Determine the (X, Y) coordinate at the center of the cell enclosing the given text.  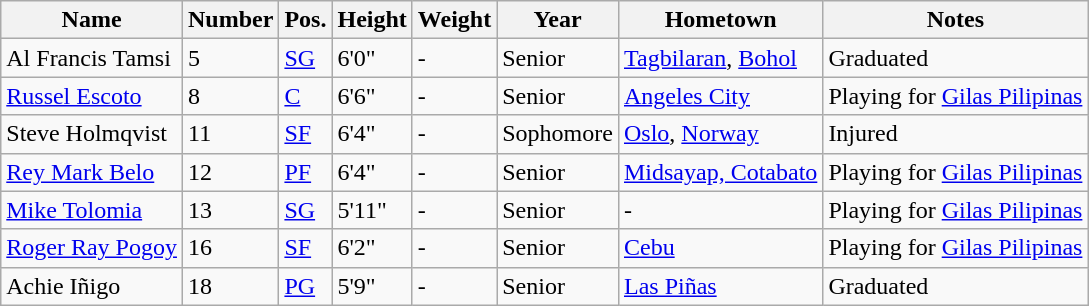
Oslo, Norway (720, 134)
18 (230, 286)
PF (306, 172)
Russel Escoto (92, 96)
Hometown (720, 20)
5'9" (372, 286)
11 (230, 134)
Al Francis Tamsi (92, 58)
12 (230, 172)
6'2" (372, 248)
13 (230, 210)
Injured (956, 134)
Las Piñas (720, 286)
8 (230, 96)
Steve Holmqvist (92, 134)
Midsayap, Cotabato (720, 172)
Pos. (306, 20)
Number (230, 20)
Rey Mark Belo (92, 172)
Weight (454, 20)
Cebu (720, 248)
Angeles City (720, 96)
5'11" (372, 210)
Tagbilaran, Bohol (720, 58)
Name (92, 20)
6'0" (372, 58)
Height (372, 20)
C (306, 96)
Year (558, 20)
Achie Iñigo (92, 286)
6'6" (372, 96)
Sophomore (558, 134)
Notes (956, 20)
5 (230, 58)
Roger Ray Pogoy (92, 248)
PG (306, 286)
16 (230, 248)
Mike Tolomia (92, 210)
